Extract the [x, y] coordinate from the center of the cell holding the provided text.  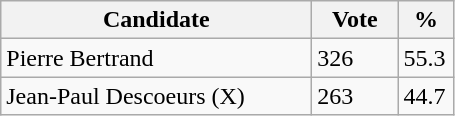
Jean-Paul Descoeurs (X) [156, 96]
Vote [355, 20]
55.3 [426, 58]
326 [355, 58]
Candidate [156, 20]
44.7 [426, 96]
Pierre Bertrand [156, 58]
% [426, 20]
263 [355, 96]
